Output the [X, Y] coordinate of the center of the cell containing the given text.  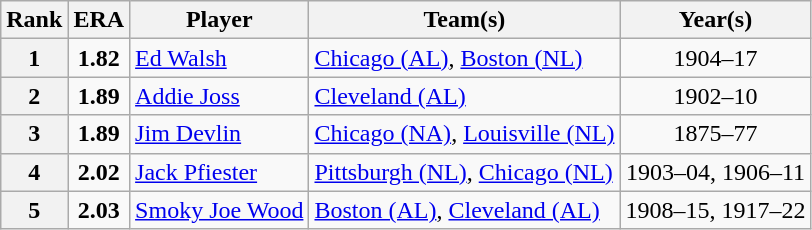
1904–17 [716, 58]
1875–77 [716, 134]
Chicago (AL), Boston (NL) [464, 58]
Addie Joss [220, 96]
Year(s) [716, 20]
5 [34, 210]
2.02 [99, 172]
Smoky Joe Wood [220, 210]
Jim Devlin [220, 134]
Player [220, 20]
Boston (AL), Cleveland (AL) [464, 210]
2 [34, 96]
ERA [99, 20]
1.82 [99, 58]
Jack Pfiester [220, 172]
Cleveland (AL) [464, 96]
Ed Walsh [220, 58]
2.03 [99, 210]
3 [34, 134]
Pittsburgh (NL), Chicago (NL) [464, 172]
1903–04, 1906–11 [716, 172]
Rank [34, 20]
Chicago (NA), Louisville (NL) [464, 134]
1 [34, 58]
Team(s) [464, 20]
1908–15, 1917–22 [716, 210]
4 [34, 172]
1902–10 [716, 96]
